Identify which cell holds the provided text, then report its (x, y) central coordinate. 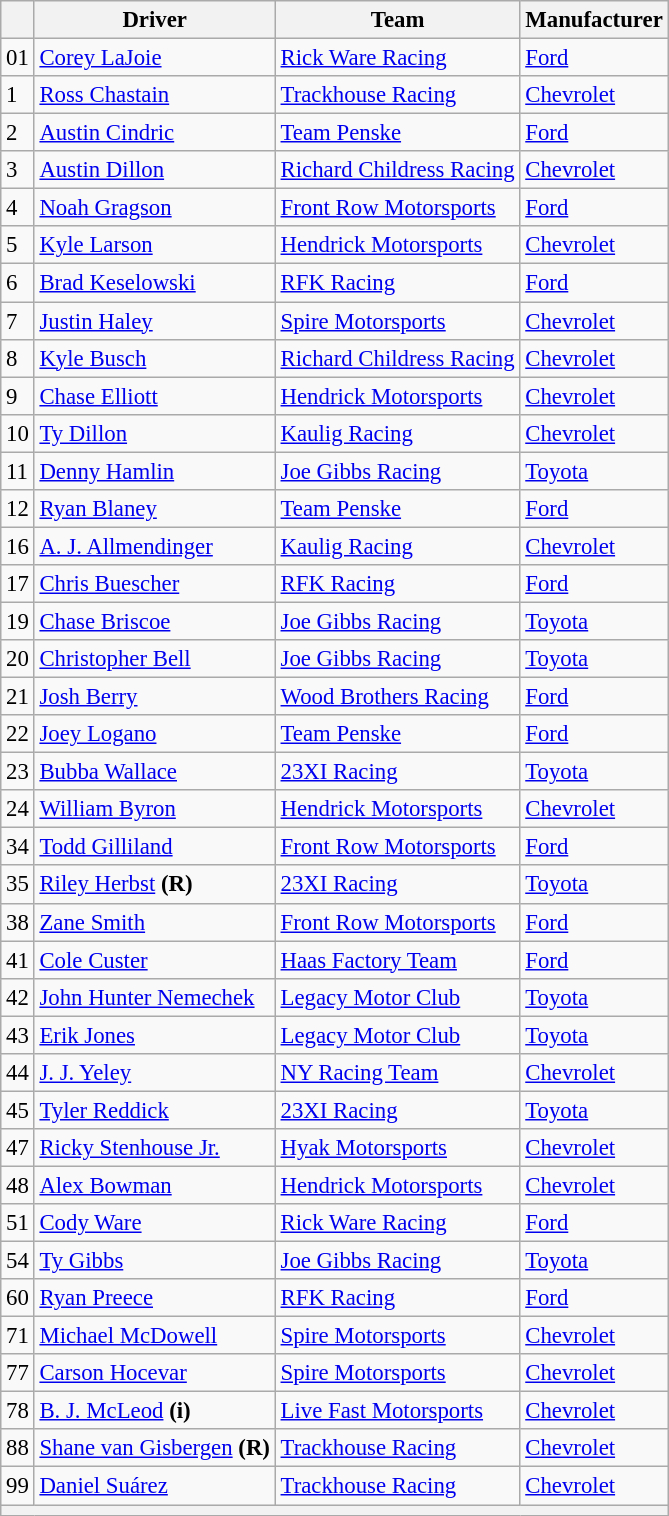
35 (18, 885)
71 (18, 1336)
78 (18, 1411)
88 (18, 1449)
Corey LaJoie (154, 58)
44 (18, 1073)
Tyler Reddick (154, 1110)
42 (18, 997)
10 (18, 433)
Cole Custer (154, 960)
John Hunter Nemechek (154, 997)
12 (18, 509)
16 (18, 546)
Michael McDowell (154, 1336)
20 (18, 659)
Ryan Blaney (154, 509)
11 (18, 471)
Alex Bowman (154, 1185)
B. J. McLeod (i) (154, 1411)
60 (18, 1298)
Ross Chastain (154, 95)
Christopher Bell (154, 659)
77 (18, 1373)
Ryan Preece (154, 1298)
9 (18, 396)
Austin Dillon (154, 170)
Joey Logano (154, 734)
38 (18, 922)
54 (18, 1261)
Zane Smith (154, 922)
Kyle Larson (154, 245)
Justin Haley (154, 321)
Bubba Wallace (154, 772)
01 (18, 58)
Todd Gilliland (154, 847)
Denny Hamlin (154, 471)
Noah Gragson (154, 208)
Josh Berry (154, 697)
99 (18, 1486)
Brad Keselowski (154, 283)
23 (18, 772)
3 (18, 170)
Team (398, 20)
Chris Buescher (154, 584)
4 (18, 208)
8 (18, 358)
Ricky Stenhouse Jr. (154, 1148)
NY Racing Team (398, 1073)
Chase Briscoe (154, 621)
1 (18, 95)
48 (18, 1185)
Manufacturer (594, 20)
7 (18, 321)
A. J. Allmendinger (154, 546)
2 (18, 133)
41 (18, 960)
Shane van Gisbergen (R) (154, 1449)
22 (18, 734)
34 (18, 847)
Daniel Suárez (154, 1486)
Carson Hocevar (154, 1373)
5 (18, 245)
Live Fast Motorsports (398, 1411)
45 (18, 1110)
Haas Factory Team (398, 960)
William Byron (154, 809)
Hyak Motorsports (398, 1148)
Austin Cindric (154, 133)
Ty Gibbs (154, 1261)
Kyle Busch (154, 358)
24 (18, 809)
J. J. Yeley (154, 1073)
Erik Jones (154, 1035)
47 (18, 1148)
Chase Elliott (154, 396)
6 (18, 283)
51 (18, 1223)
Cody Ware (154, 1223)
21 (18, 697)
Riley Herbst (R) (154, 885)
19 (18, 621)
Wood Brothers Racing (398, 697)
43 (18, 1035)
Driver (154, 20)
17 (18, 584)
Ty Dillon (154, 433)
